Provide the (x, y) coordinate of the cell's center where the given text is located.  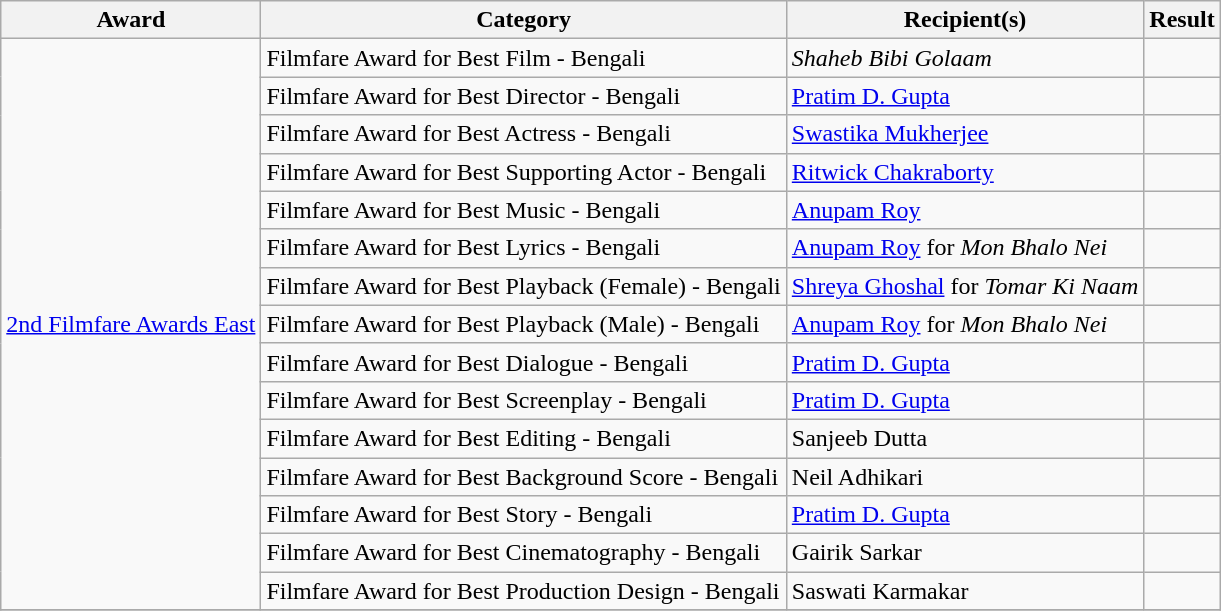
Filmfare Award for Best Playback (Female) - Bengali (524, 286)
Anupam Roy (965, 210)
Filmfare Award for Best Music - Bengali (524, 210)
Recipient(s) (965, 20)
2nd Filmfare Awards East (131, 324)
Neil Adhikari (965, 477)
Saswati Karmakar (965, 591)
Filmfare Award for Best Cinematography - Bengali (524, 553)
Shreya Ghoshal for Tomar Ki Naam (965, 286)
Filmfare Award for Best Supporting Actor - Bengali (524, 172)
Award (131, 20)
Filmfare Award for Best Actress - Bengali (524, 134)
Gairik Sarkar (965, 553)
Filmfare Award for Best Editing - Bengali (524, 438)
Filmfare Award for Best Director - Bengali (524, 96)
Filmfare Award for Best Lyrics - Bengali (524, 248)
Filmfare Award for Best Playback (Male) - Bengali (524, 324)
Result (1182, 20)
Shaheb Bibi Golaam (965, 58)
Swastika Mukherjee (965, 134)
Filmfare Award for Best Story - Bengali (524, 515)
Sanjeeb Dutta (965, 438)
Category (524, 20)
Filmfare Award for Best Background Score - Bengali (524, 477)
Filmfare Award for Best Dialogue - Bengali (524, 362)
Filmfare Award for Best Film - Bengali (524, 58)
Ritwick Chakraborty (965, 172)
Filmfare Award for Best Screenplay - Bengali (524, 400)
Filmfare Award for Best Production Design - Bengali (524, 591)
